Find where the given text appears and provide that cell's center as (X, Y) coordinate. 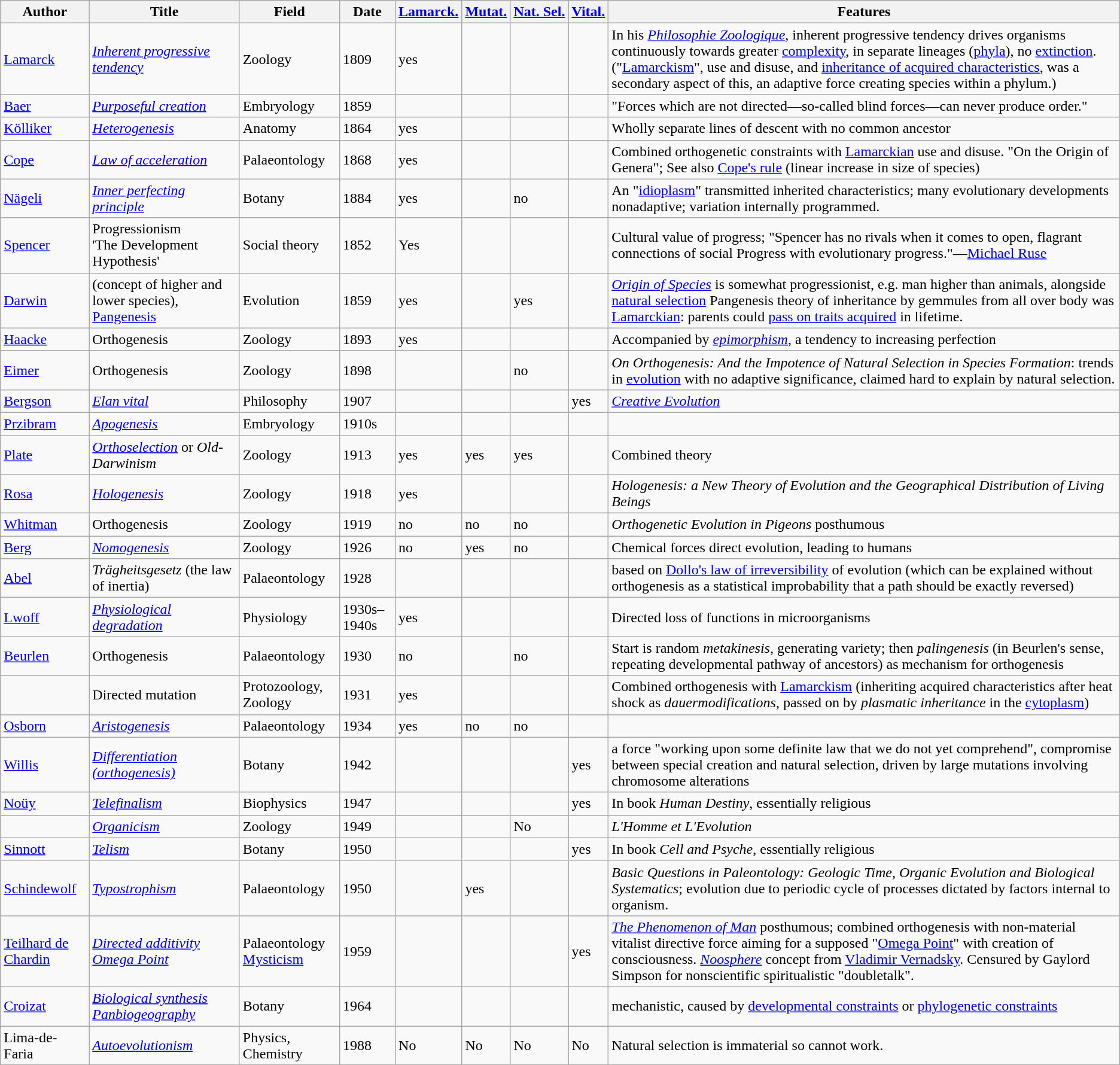
Law of acceleration (165, 159)
1852 (367, 245)
Biological synthesisPanbiogeography (165, 1006)
Chemical forces direct evolution, leading to humans (864, 547)
Telefinalism (165, 804)
Spencer (45, 245)
mechanistic, caused by developmental constraints or phylogenetic constraints (864, 1006)
Purposeful creation (165, 106)
Hologenesis: a New Theory of Evolution and the Geographical Distribution of Living Beings (864, 494)
1898 (367, 370)
1910s (367, 424)
Lwoff (45, 617)
Nat. Sel. (540, 12)
Eimer (45, 370)
Progressionism'The Development Hypothesis' (165, 245)
1919 (367, 525)
1913 (367, 455)
L'Homme et L'Evolution (864, 826)
Directed mutation (165, 695)
Teilhard de Chardin (45, 951)
Trägheitsgesetz (the law of inertia) (165, 578)
Lima-de-Faria (45, 1045)
Lamarck (45, 59)
Haacke (45, 339)
Darwin (45, 300)
Heterogenesis (165, 129)
1959 (367, 951)
Philosophy (290, 401)
Natural selection is immaterial so cannot work. (864, 1045)
Protozoology, Zoology (290, 695)
Accompanied by epimorphism, a tendency to increasing perfection (864, 339)
Anatomy (290, 129)
Mutat. (486, 12)
Willis (45, 765)
Creative Evolution (864, 401)
Plate (45, 455)
Rosa (45, 494)
1928 (367, 578)
Telism (165, 849)
Nägeli (45, 199)
1926 (367, 547)
Date (367, 12)
Inherent progressive tendency (165, 59)
Author (45, 12)
1930s–1940s (367, 617)
Physiology (290, 617)
Schindewolf (45, 888)
1907 (367, 401)
Hologenesis (165, 494)
1918 (367, 494)
Osborn (45, 726)
1934 (367, 726)
Physics, Chemistry (290, 1045)
Directed additivityOmega Point (165, 951)
1942 (367, 765)
Vital. (589, 12)
Social theory (290, 245)
Berg (45, 547)
Typostrophism (165, 888)
Sinnott (45, 849)
Beurlen (45, 656)
"Forces which are not directed—so-called blind forces—can never produce order." (864, 106)
Abel (45, 578)
Inner perfecting principle (165, 199)
1949 (367, 826)
Cope (45, 159)
PalaeontologyMysticism (290, 951)
1868 (367, 159)
Lamarck. (428, 12)
Baer (45, 106)
Autoevolutionism (165, 1045)
Features (864, 12)
Differentiation (orthogenesis) (165, 765)
1930 (367, 656)
(concept of higher and lower species), Pangenesis (165, 300)
Bergson (45, 401)
1988 (367, 1045)
Orthoselection or Old-Darwinism (165, 455)
Physiological degradation (165, 617)
Orthogenetic Evolution in Pigeons posthumous (864, 525)
1964 (367, 1006)
Title (165, 12)
Organicism (165, 826)
In book Cell and Psyche, essentially religious (864, 849)
Whitman (45, 525)
1931 (367, 695)
Directed loss of functions in microorganisms (864, 617)
1809 (367, 59)
1893 (367, 339)
Aristogenesis (165, 726)
Yes (428, 245)
1864 (367, 129)
Nomogenesis (165, 547)
1947 (367, 804)
Biophysics (290, 804)
Croizat (45, 1006)
Przibram (45, 424)
Noüy (45, 804)
Kölliker (45, 129)
Apogenesis (165, 424)
An "idioplasm" transmitted inherited characteristics; many evolutionary developments nonadaptive; variation internally programmed. (864, 199)
1884 (367, 199)
Evolution (290, 300)
Elan vital (165, 401)
Wholly separate lines of descent with no common ancestor (864, 129)
In book Human Destiny, essentially religious (864, 804)
Field (290, 12)
Combined theory (864, 455)
